Return (X, Y) of the center of cell containing provided text 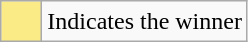
Indicates the winner (145, 22)
